Pinpoint the cell where the given text exists, returning its (x, y) midpoint coordinate. 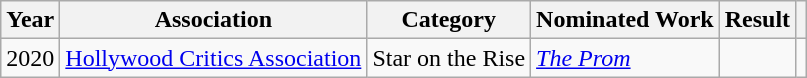
Category (449, 20)
The Prom (626, 58)
Star on the Rise (449, 58)
2020 (30, 58)
Hollywood Critics Association (214, 58)
Result (757, 20)
Nominated Work (626, 20)
Association (214, 20)
Year (30, 20)
